Search for the cell housing the specified text and yield its (X, Y) center coordinate. 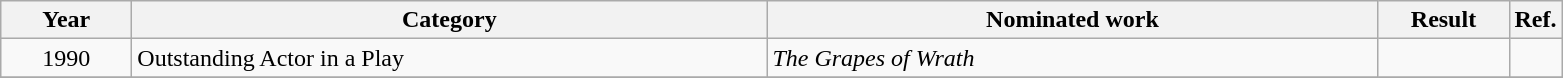
Nominated work (1072, 20)
Outstanding Actor in a Play (450, 58)
Year (66, 20)
Result (1444, 20)
1990 (66, 58)
The Grapes of Wrath (1072, 58)
Category (450, 20)
Ref. (1536, 20)
